Output the [x, y] coordinate of the center of the cell containing the given text.  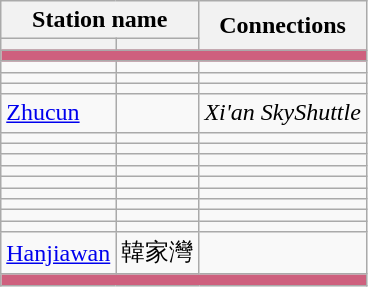
Zhucun [58, 113]
Connections [282, 26]
Station name [100, 20]
Xi'an SkyShuttle [282, 113]
Hanjiawan [58, 254]
韓家灣 [158, 254]
